Pinpoint the cell where the given text exists, returning its (X, Y) midpoint coordinate. 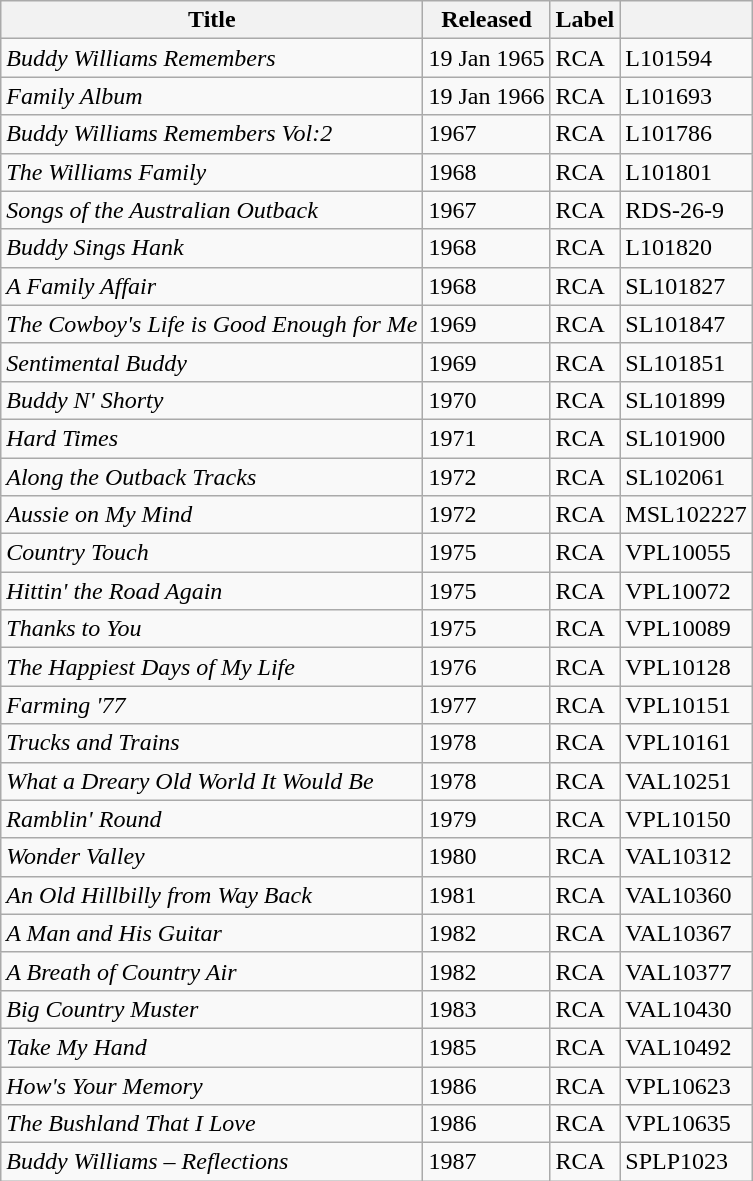
1979 (486, 819)
SL101900 (686, 438)
The Bushland That I Love (212, 1124)
1980 (486, 857)
1985 (486, 1047)
RDS-26-9 (686, 210)
VPL10161 (686, 743)
L101693 (686, 96)
VPL10128 (686, 667)
VAL10367 (686, 933)
Title (212, 20)
VPL10151 (686, 705)
L101801 (686, 172)
L101594 (686, 58)
Farming '77 (212, 705)
The Williams Family (212, 172)
A Family Affair (212, 286)
SL101847 (686, 324)
Ramblin' Round (212, 819)
Sentimental Buddy (212, 362)
Family Album (212, 96)
MSL102227 (686, 515)
The Cowboy's Life is Good Enough for Me (212, 324)
Big Country Muster (212, 1009)
What a Dreary Old World It Would Be (212, 781)
Hittin' the Road Again (212, 591)
SL102061 (686, 477)
VPL10635 (686, 1124)
Songs of the Australian Outback (212, 210)
1983 (486, 1009)
L101786 (686, 134)
SPLP1023 (686, 1162)
Wonder Valley (212, 857)
Take My Hand (212, 1047)
L101820 (686, 248)
VAL10360 (686, 895)
VPL10089 (686, 629)
Label (585, 20)
VAL10377 (686, 971)
VAL10492 (686, 1047)
Buddy N' Shorty (212, 400)
Trucks and Trains (212, 743)
SL101827 (686, 286)
1977 (486, 705)
VPL10623 (686, 1085)
Buddy Williams Remembers (212, 58)
VAL10312 (686, 857)
19 Jan 1965 (486, 58)
Country Touch (212, 553)
VAL10430 (686, 1009)
SL101899 (686, 400)
Thanks to You (212, 629)
19 Jan 1966 (486, 96)
Buddy Williams Remembers Vol:2 (212, 134)
1987 (486, 1162)
VPL10055 (686, 553)
Aussie on My Mind (212, 515)
Along the Outback Tracks (212, 477)
1976 (486, 667)
1970 (486, 400)
Released (486, 20)
1981 (486, 895)
Hard Times (212, 438)
VPL10072 (686, 591)
Buddy Sings Hank (212, 248)
An Old Hillbilly from Way Back (212, 895)
Buddy Williams – Reflections (212, 1162)
VPL10150 (686, 819)
The Happiest Days of My Life (212, 667)
A Man and His Guitar (212, 933)
SL101851 (686, 362)
A Breath of Country Air (212, 971)
VAL10251 (686, 781)
How's Your Memory (212, 1085)
1971 (486, 438)
